Return the (X, Y) coordinate for the center point of the cell that contains the specified text.  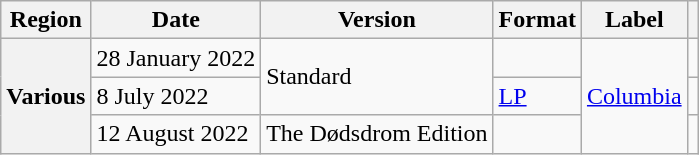
28 January 2022 (176, 58)
Label (634, 20)
Columbia (634, 96)
Format (537, 20)
Various (46, 96)
The Dødsdrom Edition (377, 134)
Date (176, 20)
Region (46, 20)
8 July 2022 (176, 96)
12 August 2022 (176, 134)
Version (377, 20)
Standard (377, 77)
LP (537, 96)
